Extract the [X, Y] coordinate from the center of the cell holding the provided text.  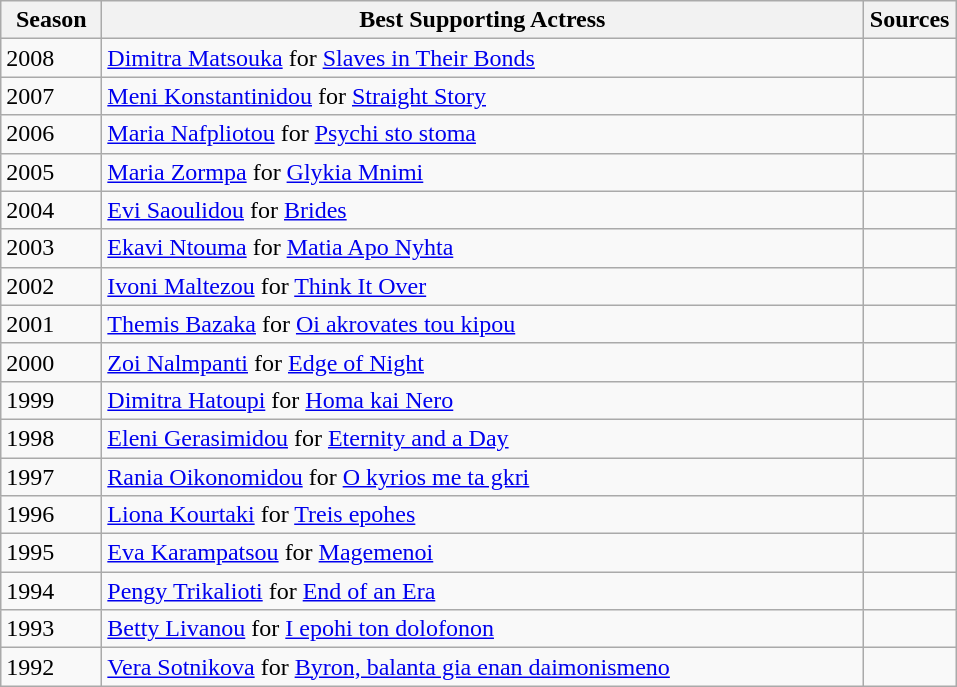
Maria Nafpliotou for Psychi sto stoma [482, 134]
Pengy Trikalioti for End of an Era [482, 591]
Season [52, 20]
Vera Sotnikova for Byron, balanta gia enan daimonismeno [482, 667]
2001 [52, 324]
1992 [52, 667]
2007 [52, 96]
Themis Bazaka for Oi akrovates tou kipou [482, 324]
Ivoni Maltezou for Think It Over [482, 286]
Best Supporting Actress [482, 20]
Ekavi Ntouma for Matia Apo Nyhta [482, 248]
Meni Konstantinidou for Straight Story [482, 96]
Liona Kourtaki for Treis epohes [482, 515]
2004 [52, 210]
2002 [52, 286]
1995 [52, 553]
Zoi Nalmpanti for Edge of Night [482, 362]
Eva Karampatsou for Magemenoi [482, 553]
1997 [52, 477]
2005 [52, 172]
Rania Oikonomidou for O kyrios me ta gkri [482, 477]
2000 [52, 362]
Sources [910, 20]
Evi Saoulidou for Brides [482, 210]
Dimitra Matsouka for Slaves in Their Bonds [482, 58]
1996 [52, 515]
Maria Zormpa for Glykia Mnimi [482, 172]
2008 [52, 58]
Eleni Gerasimidou for Eternity and a Day [482, 438]
1999 [52, 400]
Dimitra Hatoupi for Homa kai Nero [482, 400]
1998 [52, 438]
Betty Livanou for I epohi ton dolofonon [482, 629]
2003 [52, 248]
1993 [52, 629]
1994 [52, 591]
2006 [52, 134]
